Capture the cell that displays the provided text and extract its [X, Y] central coordinate. 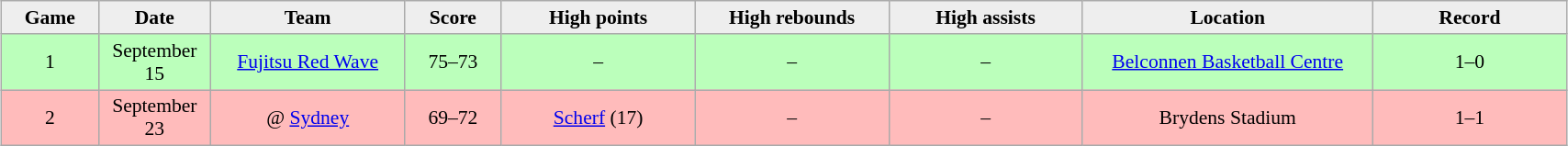
Belconnen Basketball Centre [1227, 62]
@ Sydney [308, 118]
1–0 [1469, 62]
1 [50, 62]
Date [154, 17]
High points [599, 17]
Scherf (17) [599, 118]
Score [454, 17]
Location [1227, 17]
69–72 [454, 118]
September 15 [154, 62]
2 [50, 118]
High rebounds [791, 17]
Game [50, 17]
Fujitsu Red Wave [308, 62]
Record [1469, 17]
Brydens Stadium [1227, 118]
High assists [986, 17]
75–73 [454, 62]
September 23 [154, 118]
1–1 [1469, 118]
Team [308, 17]
